Locate the cell with the specified text and output its (X, Y) center coordinate. 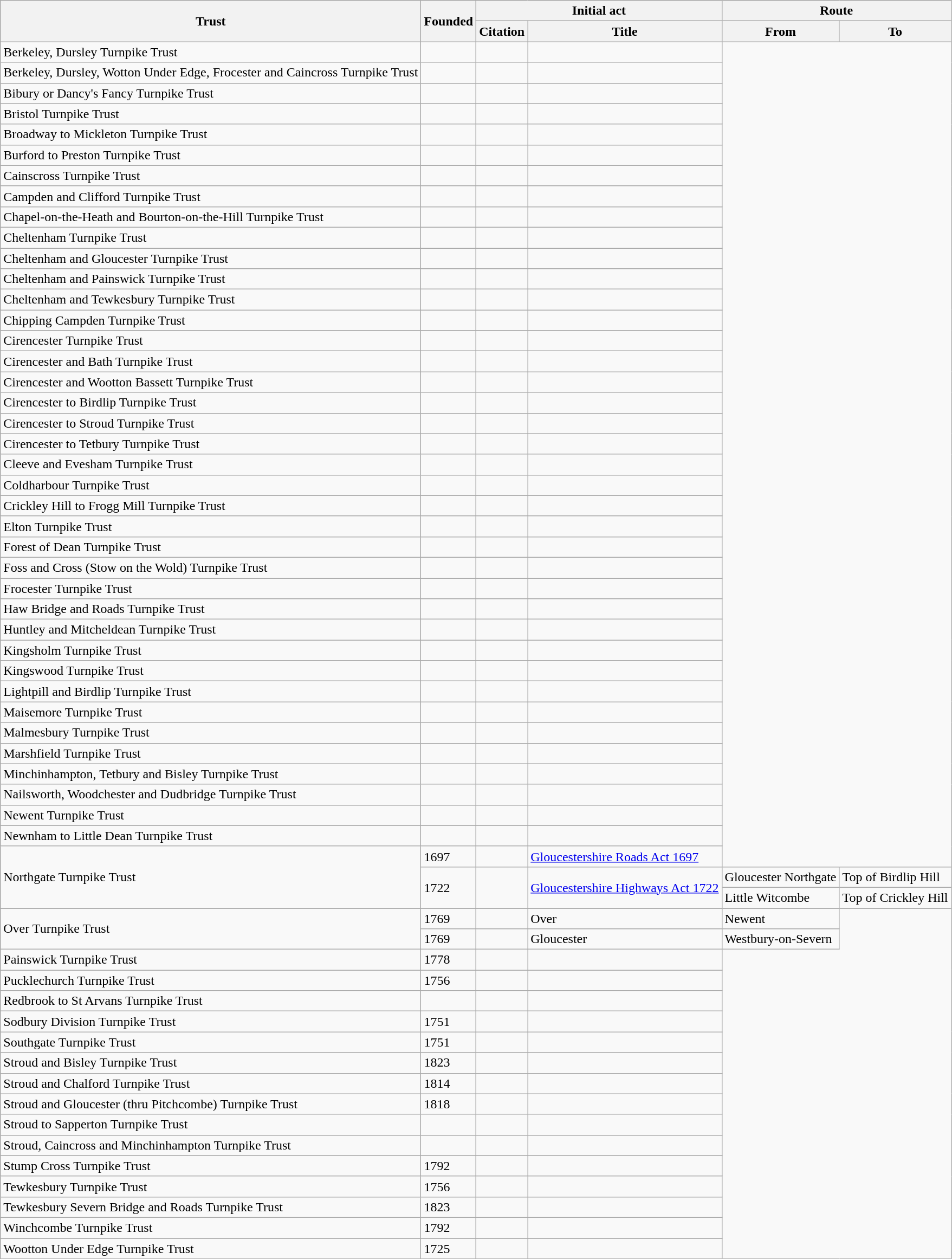
Route (837, 11)
Winchcombe Turnpike Trust (211, 1228)
Cheltenham and Painswick Turnpike Trust (211, 279)
Southgate Turnpike Trust (211, 1042)
Gloucestershire Roads Act 1697 (625, 856)
Tewkesbury Severn Bridge and Roads Turnpike Trust (211, 1207)
Title (625, 31)
To (895, 31)
Stroud and Bisley Turnpike Trust (211, 1063)
Cainscross Turnpike Trust (211, 176)
Huntley and Mitcheldean Turnpike Trust (211, 630)
Kingsholm Turnpike Trust (211, 650)
Cirencester to Stroud Turnpike Trust (211, 423)
Northgate Turnpike Trust (211, 877)
Cheltenham Turnpike Trust (211, 237)
Elton Turnpike Trust (211, 526)
Painswick Turnpike Trust (211, 960)
1697 (449, 856)
Berkeley, Dursley Turnpike Trust (211, 52)
Over (625, 919)
Minchinhampton, Tetbury and Bisley Turnpike Trust (211, 774)
Cirencester and Wootton Bassett Turnpike Trust (211, 382)
1778 (449, 960)
Coldharbour Turnpike Trust (211, 485)
Founded (449, 21)
Redbrook to St Arvans Turnpike Trust (211, 1001)
Haw Bridge and Roads Turnpike Trust (211, 609)
Little Witcombe (780, 898)
Wootton Under Edge Turnpike Trust (211, 1248)
Gloucester Northgate (780, 877)
Newent (780, 919)
Stroud and Gloucester (thru Pitchcombe) Turnpike Trust (211, 1104)
Chapel-on-the-Heath and Bourton-on-the-Hill Turnpike Trust (211, 217)
Lightpill and Birdlip Turnpike Trust (211, 692)
Initial act (599, 11)
Nailsworth, Woodchester and Dudbridge Turnpike Trust (211, 795)
Gloucestershire Highways Act 1722 (625, 887)
Bibury or Dancy's Fancy Turnpike Trust (211, 93)
1722 (449, 887)
1725 (449, 1248)
Foss and Cross (Stow on the Wold) Turnpike Trust (211, 567)
Tewkesbury Turnpike Trust (211, 1186)
Chipping Campden Turnpike Trust (211, 320)
Stroud to Sapperton Turnpike Trust (211, 1125)
Stroud and Chalford Turnpike Trust (211, 1083)
Cleeve and Evesham Turnpike Trust (211, 464)
From (780, 31)
Crickley Hill to Frogg Mill Turnpike Trust (211, 506)
Top of Crickley Hill (895, 898)
Stump Cross Turnpike Trust (211, 1166)
Burford to Preston Turnpike Trust (211, 155)
1818 (449, 1104)
Marshfield Turnpike Trust (211, 753)
Cirencester and Bath Turnpike Trust (211, 361)
Trust (211, 21)
Cirencester to Tetbury Turnpike Trust (211, 444)
Cheltenham and Tewkesbury Turnpike Trust (211, 300)
Bristol Turnpike Trust (211, 114)
Maisemore Turnpike Trust (211, 712)
Stroud, Caincross and Minchinhampton Turnpike Trust (211, 1145)
Malmesbury Turnpike Trust (211, 733)
Cirencester Turnpike Trust (211, 341)
Kingswood Turnpike Trust (211, 671)
Newent Turnpike Trust (211, 815)
Sodbury Division Turnpike Trust (211, 1022)
Broadway to Mickleton Turnpike Trust (211, 134)
Pucklechurch Turnpike Trust (211, 980)
Cheltenham and Gloucester Turnpike Trust (211, 259)
Cirencester to Birdlip Turnpike Trust (211, 403)
Berkeley, Dursley, Wotton Under Edge, Frocester and Caincross Turnpike Trust (211, 73)
Frocester Turnpike Trust (211, 588)
Citation (502, 31)
Gloucester (625, 939)
Over Turnpike Trust (211, 929)
Campden and Clifford Turnpike Trust (211, 196)
Top of Birdlip Hill (895, 877)
1814 (449, 1083)
Forest of Dean Turnpike Trust (211, 547)
Newnham to Little Dean Turnpike Trust (211, 836)
Westbury-on-Severn (780, 939)
